Extract the [X, Y] coordinate from the center of the cell holding the provided text.  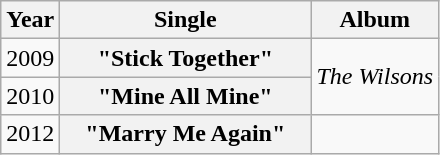
Single [186, 20]
Year [30, 20]
2009 [30, 58]
"Mine All Mine" [186, 96]
The Wilsons [375, 77]
2012 [30, 134]
"Stick Together" [186, 58]
2010 [30, 96]
"Marry Me Again" [186, 134]
Album [375, 20]
